Return [X, Y] of the center of cell containing provided text 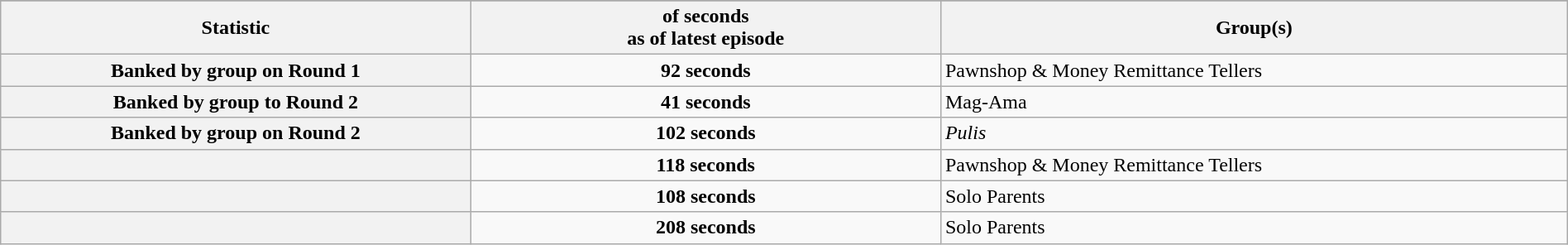
Banked by group on Round 1 [236, 70]
Pulis [1254, 133]
92 seconds [705, 70]
of secondsas of latest episode [705, 28]
102 seconds [705, 133]
Banked by group on Round 2 [236, 133]
Banked by group to Round 2 [236, 102]
118 seconds [705, 165]
41 seconds [705, 102]
208 seconds [705, 228]
Group(s) [1254, 28]
Mag-Ama [1254, 102]
Statistic [236, 28]
108 seconds [705, 196]
